Search for the cell housing the specified text and yield its (x, y) center coordinate. 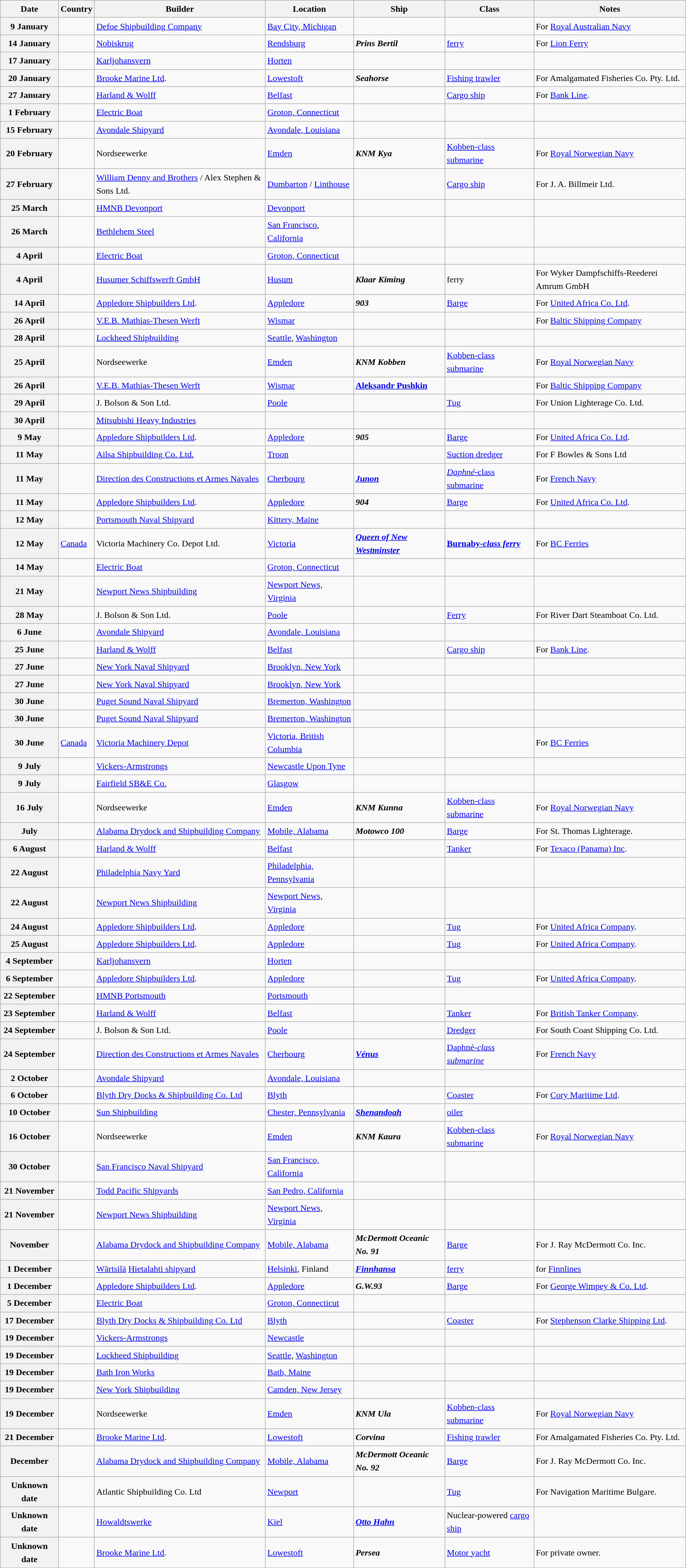
6 September (29, 978)
Victoria (309, 543)
2 October (29, 1078)
Mitsubishi Heavy Industries (180, 420)
Country (77, 9)
29 April (29, 403)
23 September (29, 1013)
Howaldtswerke (180, 1522)
20 February (29, 153)
904 (399, 502)
Nobiskrug (180, 43)
William Denny and Brothers / Alex Stephen & Sons Ltd. (180, 184)
6 October (29, 1095)
Date (29, 9)
for Finnlines (610, 1269)
Class (490, 9)
Finnhansa (399, 1269)
HMNB Portsmouth (180, 996)
Husum (309, 279)
27 January (29, 95)
Todd Pacific Shipyards (180, 1190)
Chester, Pennsylvania (309, 1113)
Troon (309, 455)
McDermott Oceanic No. 92 (399, 1461)
22 September (29, 996)
Atlantic Shipbuilding Co. Ltd (180, 1492)
Philadelphia, Pennsylvania (309, 872)
For Royal Australian Navy (610, 26)
For Lion Ferry (610, 43)
Portsmouth (309, 996)
For Texaco (Panama) Inc. (610, 849)
Kiel (309, 1522)
16 October (29, 1136)
Vénus (399, 1054)
San Francisco Naval Shipyard (180, 1167)
Wärtsilä Hietalahti shipyard (180, 1269)
24 August (29, 927)
Bethlehem Steel (180, 232)
Camden, New Jersey (309, 1390)
Victoria, British Columbia (309, 742)
Sun Shipbuilding (180, 1113)
17 January (29, 61)
For Union Lighterage Co. Ltd. (610, 403)
For private owner. (610, 1553)
Newcastle Upon Tyne (309, 766)
For Wyker Dampfschiffs-Reederei Amrum GmbH (610, 279)
14 April (29, 304)
Nuclear-powered cargo ship (490, 1522)
28 April (29, 338)
Otto Hahn (399, 1522)
4 September (29, 961)
Victoria Machinery Depot (180, 742)
HMNB Devonport (180, 208)
Persea (399, 1553)
oiler (490, 1113)
905 (399, 437)
15 February (29, 130)
Glasgow (309, 783)
KNM Kaura (399, 1136)
KNM Ula (399, 1413)
Kittery, Maine (309, 519)
30 April (29, 420)
For Stephenson Clarke Shipping Ltd. (610, 1321)
Aleksandr Pushkin (399, 386)
903 (399, 304)
November (29, 1245)
Burnaby-class ferry (490, 543)
Newport (309, 1492)
For Cory Maritime Ltd. (610, 1095)
Portsmouth Naval Shipyard (180, 519)
For Navigation Maritime Bulgare. (610, 1492)
Prins Bertil (399, 43)
30 October (29, 1167)
5 December (29, 1303)
Husumer Schiffswerft GmbH (180, 279)
KNM Kunna (399, 807)
Bay City, Michigan (309, 26)
For South Coast Shipping Co. Ltd. (610, 1030)
9 January (29, 26)
G.W.93 (399, 1286)
27 February (29, 184)
Dredger (490, 1030)
Ship (399, 9)
Notes (610, 9)
Victoria Machinery Co. Depot Ltd. (180, 543)
25 March (29, 208)
25 August (29, 944)
For River Dart Steamboat Co. Ltd. (610, 615)
10 October (29, 1113)
21 December (29, 1437)
San Pedro, California (309, 1190)
Klaar Kiming (399, 279)
26 March (29, 232)
For George Wimpey & Co. Ltd. (610, 1286)
Junon (399, 478)
For F Bowles & Sons Ltd (610, 455)
Newcastle (309, 1338)
December (29, 1461)
28 May (29, 615)
17 December (29, 1321)
Helsinki, Finland (309, 1269)
9 May (29, 437)
New York Shipbuilding (180, 1390)
July (29, 831)
Suction dredger (490, 455)
Ferry (490, 615)
Rendsburg (309, 43)
Queen of New Westminster (399, 543)
21 May (29, 591)
Bath Iron Works (180, 1372)
For British Tanker Company. (610, 1013)
Seahorse (399, 78)
Builder (180, 9)
25 April (29, 362)
KNM Kya (399, 153)
Defoe Shipbuilding Company (180, 26)
14 May (29, 567)
Motowco 100 (399, 831)
Devonport (309, 208)
Motor yacht (490, 1553)
Shenandoah (399, 1113)
McDermott Oceanic No. 91 (399, 1245)
KNM Kobben (399, 362)
Corvina (399, 1437)
16 July (29, 807)
For J. A. Billmeir Ltd. (610, 184)
Philadelphia Navy Yard (180, 872)
1 February (29, 112)
Dumbarton / Linthouse (309, 184)
20 January (29, 78)
6 August (29, 849)
25 June (29, 650)
14 January (29, 43)
For St. Thomas Lighterage. (610, 831)
Location (309, 9)
Fairfield SB&E Co. (180, 783)
Bath, Maine (309, 1372)
6 June (29, 632)
Ailsa Shipbuilding Co. Ltd. (180, 455)
